Extract the [X, Y] coordinate from the center of the cell holding the provided text.  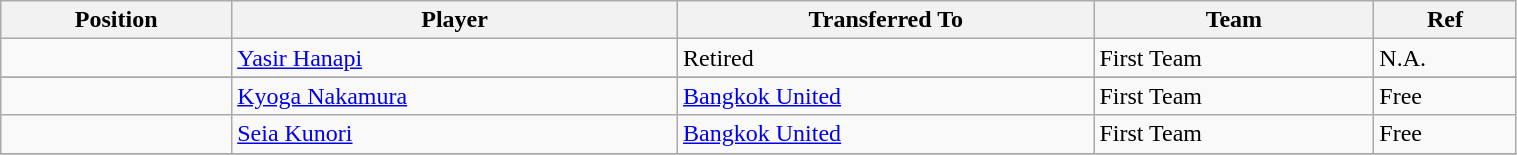
Player [455, 20]
Seia Kunori [455, 134]
Kyoga Nakamura [455, 96]
Ref [1445, 20]
N.A. [1445, 58]
Retired [886, 58]
Position [116, 20]
Yasir Hanapi [455, 58]
Team [1234, 20]
Transferred To [886, 20]
